Determine the [x, y] coordinate at the center of the cell enclosing the given text.  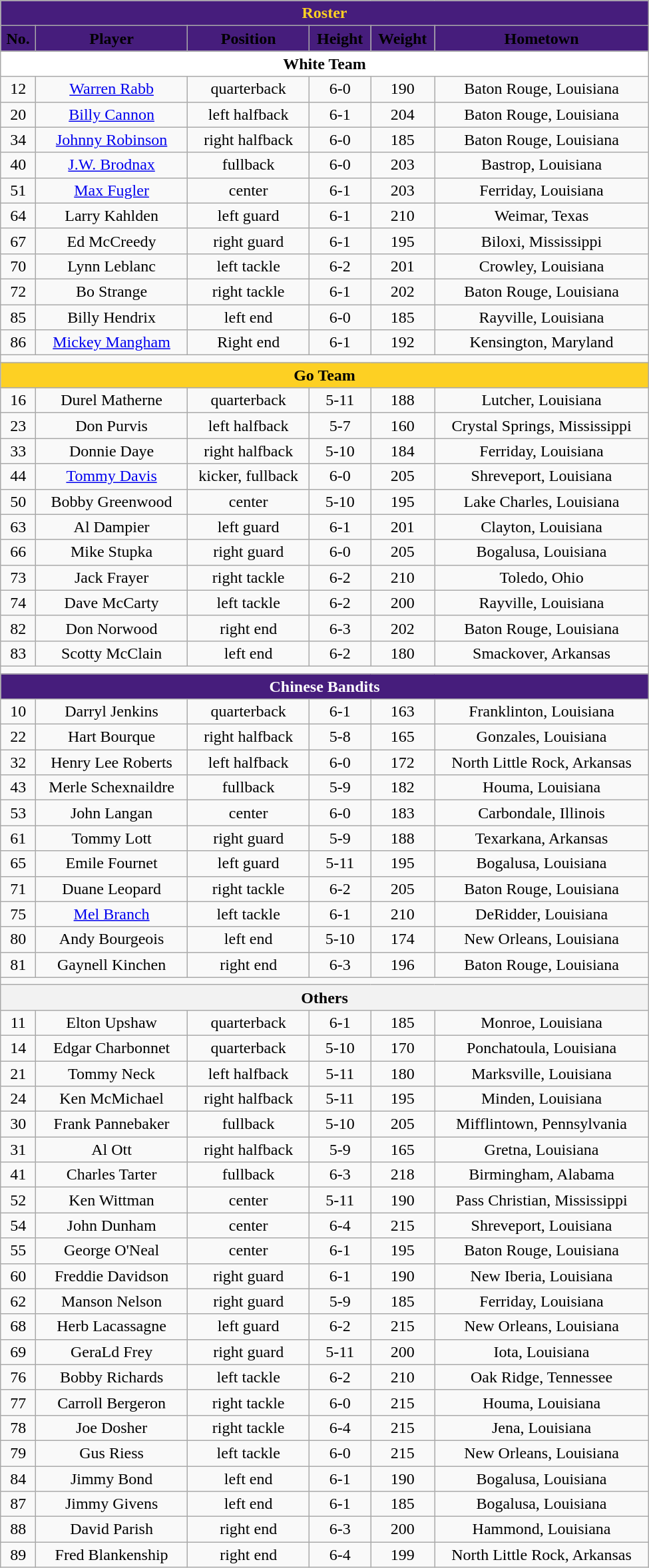
22 [19, 737]
77 [19, 1402]
Ponchatoula, Louisiana [542, 1048]
Chinese Bandits [325, 686]
Carbondale, Illinois [542, 813]
Roster [325, 13]
Max Fugler [112, 190]
32 [19, 762]
67 [19, 241]
16 [19, 400]
Jena, Louisiana [542, 1428]
71 [19, 889]
70 [19, 266]
192 [403, 343]
5-7 [340, 426]
Jimmy Bond [112, 1479]
Biloxi, Mississippi [542, 241]
Dave McCarty [112, 603]
Herb Lacassagne [112, 1327]
68 [19, 1327]
Warren Rabb [112, 89]
78 [19, 1428]
Tommy Neck [112, 1073]
Iota, Louisiana [542, 1352]
40 [19, 165]
62 [19, 1301]
Carroll Bergeron [112, 1402]
54 [19, 1225]
Lake Charles, Louisiana [542, 502]
Gonzales, Louisiana [542, 737]
55 [19, 1251]
199 [403, 1555]
21 [19, 1073]
Gaynell Kinchen [112, 965]
Gus Riess [112, 1453]
76 [19, 1377]
Smackover, Arkansas [542, 653]
Merle Schexnaildre [112, 788]
Lutcher, Louisiana [542, 400]
Others [325, 997]
Weight [403, 39]
174 [403, 939]
84 [19, 1479]
Billy Cannon [112, 114]
Billy Hendrix [112, 317]
Jimmy Givens [112, 1504]
Al Ott [112, 1150]
Ken McMichael [112, 1099]
Joe Dosher [112, 1428]
Kensington, Maryland [542, 343]
Birmingham, Alabama [542, 1175]
204 [403, 114]
5-8 [340, 737]
Crowley, Louisiana [542, 266]
Lynn Leblanc [112, 266]
Toledo, Ohio [542, 577]
Texarkana, Arkansas [542, 838]
Player [112, 39]
Jack Frayer [112, 577]
John Langan [112, 813]
11 [19, 1022]
66 [19, 552]
Donnie Daye [112, 451]
Mifflintown, Pennsylvania [542, 1124]
Gretna, Louisiana [542, 1150]
Mickey Mangham [112, 343]
Edgar Charbonnet [112, 1048]
Don Norwood [112, 628]
60 [19, 1276]
218 [403, 1175]
David Parish [112, 1529]
New Iberia, Louisiana [542, 1276]
Al Dampier [112, 527]
Elton Upshaw [112, 1022]
Charles Tarter [112, 1175]
50 [19, 502]
No. [19, 39]
Mel Branch [112, 914]
88 [19, 1529]
86 [19, 343]
Pass Christian, Mississippi [542, 1200]
53 [19, 813]
Durel Matherne [112, 400]
White Team [325, 64]
John Dunham [112, 1225]
Hometown [542, 39]
Bo Strange [112, 291]
Bastrop, Louisiana [542, 165]
12 [19, 89]
43 [19, 788]
75 [19, 914]
Oak Ridge, Tennessee [542, 1377]
33 [19, 451]
Henry Lee Roberts [112, 762]
Johnny Robinson [112, 140]
31 [19, 1150]
163 [403, 712]
74 [19, 603]
Weimar, Texas [542, 216]
Go Team [325, 375]
Tommy Davis [112, 476]
Mike Stupka [112, 552]
83 [19, 653]
64 [19, 216]
Manson Nelson [112, 1301]
Scotty McClain [112, 653]
72 [19, 291]
Larry Kahlden [112, 216]
73 [19, 577]
Crystal Springs, Mississippi [542, 426]
Andy Bourgeois [112, 939]
DeRidder, Louisiana [542, 914]
Franklinton, Louisiana [542, 712]
170 [403, 1048]
Tommy Lott [112, 838]
Minden, Louisiana [542, 1099]
65 [19, 863]
George O'Neal [112, 1251]
Right end [248, 343]
89 [19, 1555]
51 [19, 190]
Hart Bourque [112, 737]
Don Purvis [112, 426]
Darryl Jenkins [112, 712]
61 [19, 838]
182 [403, 788]
GeraLd Frey [112, 1352]
Height [340, 39]
81 [19, 965]
Frank Pannebaker [112, 1124]
kicker, fullback [248, 476]
Bobby Greenwood [112, 502]
14 [19, 1048]
Ed McCreedy [112, 241]
172 [403, 762]
85 [19, 317]
196 [403, 965]
Marksville, Louisiana [542, 1073]
Monroe, Louisiana [542, 1022]
44 [19, 476]
183 [403, 813]
24 [19, 1099]
Bobby Richards [112, 1377]
82 [19, 628]
Clayton, Louisiana [542, 527]
30 [19, 1124]
Hammond, Louisiana [542, 1529]
80 [19, 939]
52 [19, 1200]
Ken Wittman [112, 1200]
69 [19, 1352]
Emile Fournet [112, 863]
10 [19, 712]
Freddie Davidson [112, 1276]
34 [19, 140]
63 [19, 527]
79 [19, 1453]
23 [19, 426]
41 [19, 1175]
20 [19, 114]
Position [248, 39]
Duane Leopard [112, 889]
160 [403, 426]
184 [403, 451]
Fred Blankenship [112, 1555]
J.W. Brodnax [112, 165]
87 [19, 1504]
